Return the (x, y) coordinate for the center point of the cell that contains the specified text.  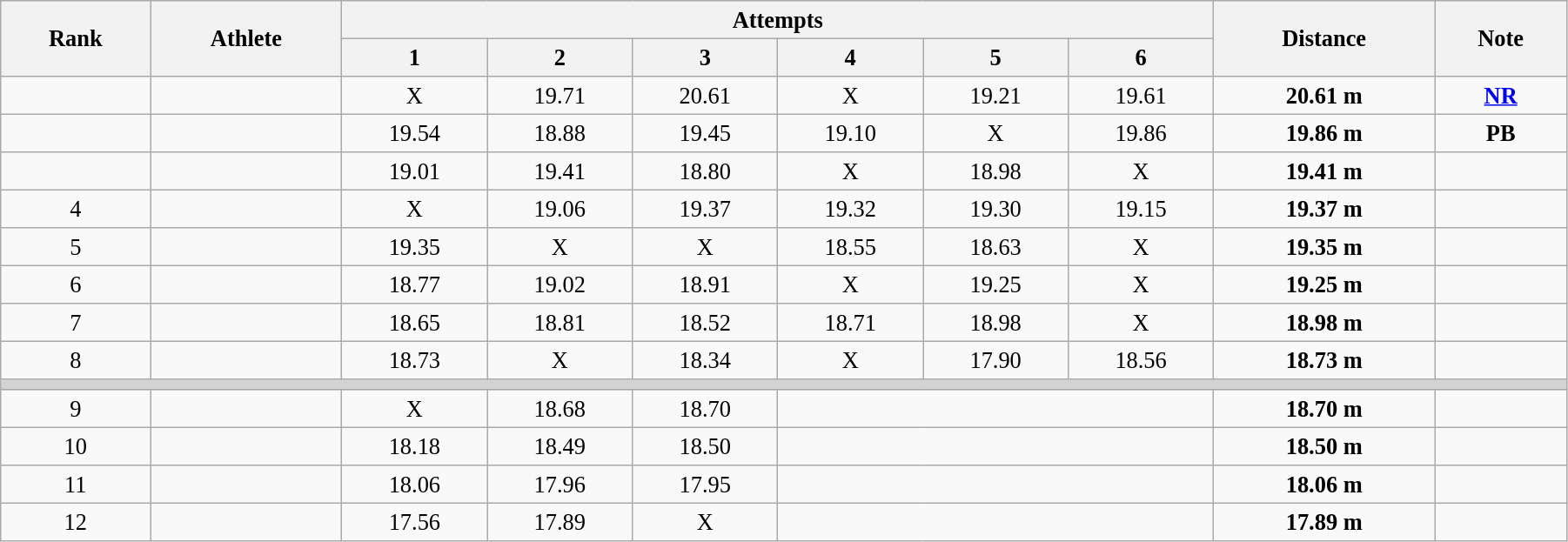
19.32 (851, 209)
19.35 m (1324, 247)
19.41 (560, 171)
20.61 m (1324, 95)
18.34 (705, 360)
17.90 (995, 360)
18.70 (705, 409)
18.98 m (1324, 323)
19.30 (995, 209)
17.56 (414, 522)
17.96 (560, 485)
18.52 (705, 323)
PB (1501, 133)
19.37 (705, 209)
18.06 (414, 485)
17.95 (705, 485)
1 (414, 57)
18.63 (995, 247)
NR (1501, 95)
18.71 (851, 323)
18.68 (560, 409)
18.81 (560, 323)
12 (76, 522)
18.65 (414, 323)
19.45 (705, 133)
Attempts (778, 19)
2 (560, 57)
19.06 (560, 209)
18.49 (560, 446)
Rank (76, 38)
17.89 m (1324, 522)
18.06 m (1324, 485)
19.61 (1142, 95)
19.01 (414, 171)
18.88 (560, 133)
19.02 (560, 284)
20.61 (705, 95)
18.56 (1142, 360)
18.73 m (1324, 360)
19.54 (414, 133)
19.37 m (1324, 209)
18.73 (414, 360)
18.77 (414, 284)
19.41 m (1324, 171)
17.89 (560, 522)
10 (76, 446)
11 (76, 485)
7 (76, 323)
19.21 (995, 95)
3 (705, 57)
18.91 (705, 284)
Note (1501, 38)
Athlete (246, 38)
19.86 m (1324, 133)
19.10 (851, 133)
9 (76, 409)
18.50 m (1324, 446)
19.35 (414, 247)
18.18 (414, 446)
19.25 m (1324, 284)
18.80 (705, 171)
19.15 (1142, 209)
18.70 m (1324, 409)
19.86 (1142, 133)
8 (76, 360)
18.55 (851, 247)
19.25 (995, 284)
18.50 (705, 446)
Distance (1324, 38)
19.71 (560, 95)
